Capture the cell that displays the provided text and extract its [X, Y] central coordinate. 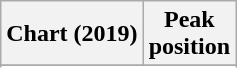
Peak position [189, 34]
Chart (2019) [72, 34]
